Search for the cell housing the specified text and yield its [X, Y] center coordinate. 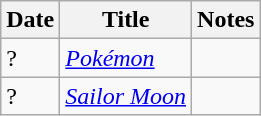
Pokémon [126, 58]
Notes [226, 20]
Sailor Moon [126, 96]
Date [30, 20]
Title [126, 20]
